Return the (X, Y) coordinate for the center point of the cell that contains the specified text.  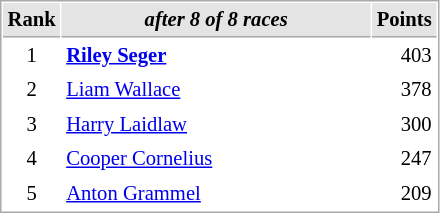
Anton Grammel (216, 194)
2 (32, 90)
after 8 of 8 races (216, 20)
Liam Wallace (216, 90)
300 (404, 124)
Riley Seger (216, 56)
403 (404, 56)
Harry Laidlaw (216, 124)
4 (32, 158)
Rank (32, 20)
3 (32, 124)
1 (32, 56)
Points (404, 20)
209 (404, 194)
378 (404, 90)
5 (32, 194)
247 (404, 158)
Cooper Cornelius (216, 158)
